Return (x, y) of the center of cell containing provided text 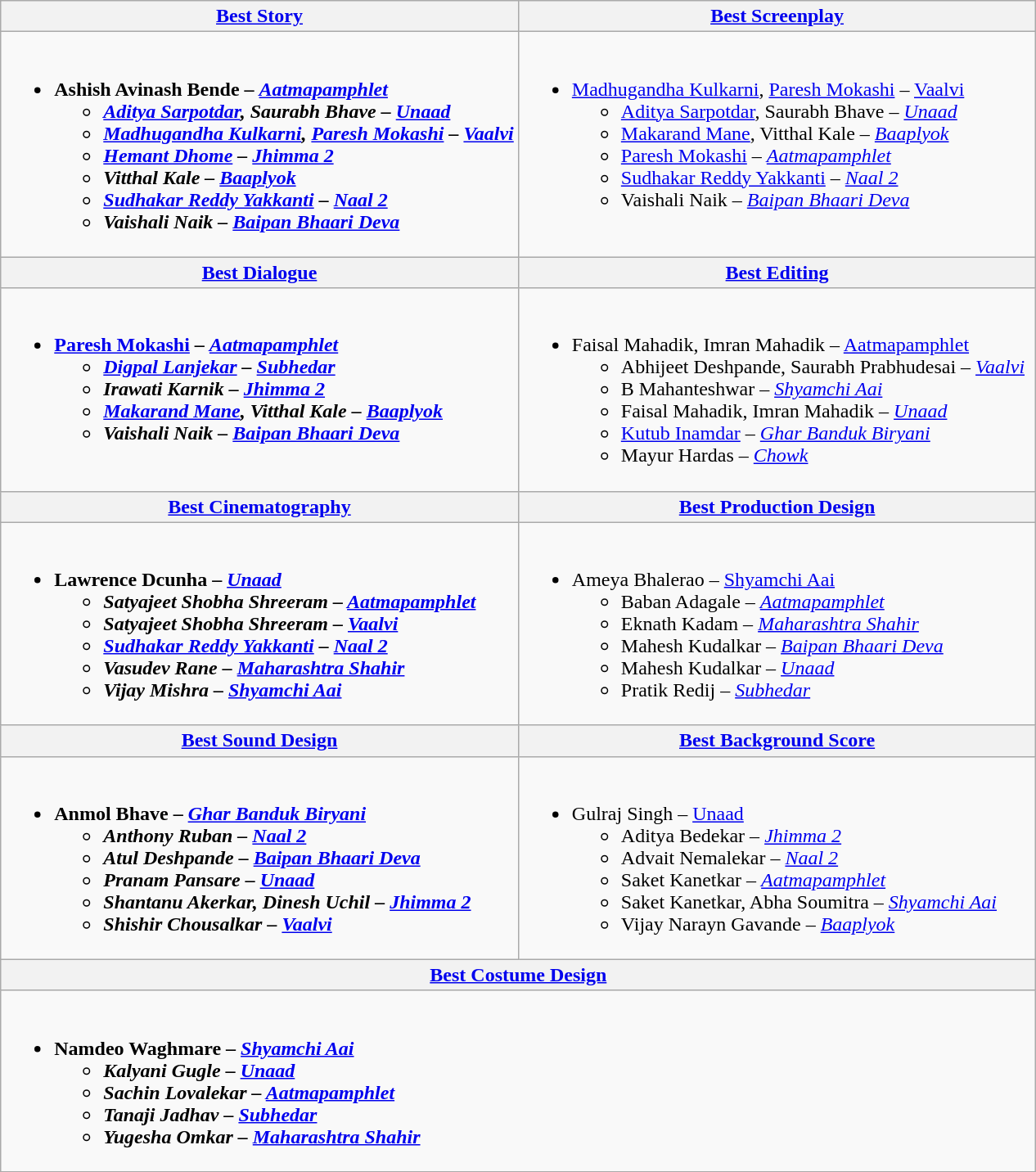
Best Screenplay (777, 16)
Namdeo Waghmare – Shyamchi AaiKalyani Gugle – UnaadSachin Lovalekar – AatmapamphletTanaji Jadhav – SubhedarYugesha Omkar – Maharashtra Shahir (519, 1080)
Best Cinematography (260, 507)
Best Background Score (777, 741)
Best Story (260, 16)
Best Production Design (777, 507)
Best Sound Design (260, 741)
Best Costume Design (519, 975)
Best Editing (777, 273)
Best Dialogue (260, 273)
